Scan for the cell matching the given text and deliver its (X, Y) coordinate at center. 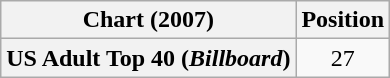
27 (343, 58)
Chart (2007) (148, 20)
Position (343, 20)
US Adult Top 40 (Billboard) (148, 58)
